Scan for the cell matching the given text and deliver its [X, Y] coordinate at center. 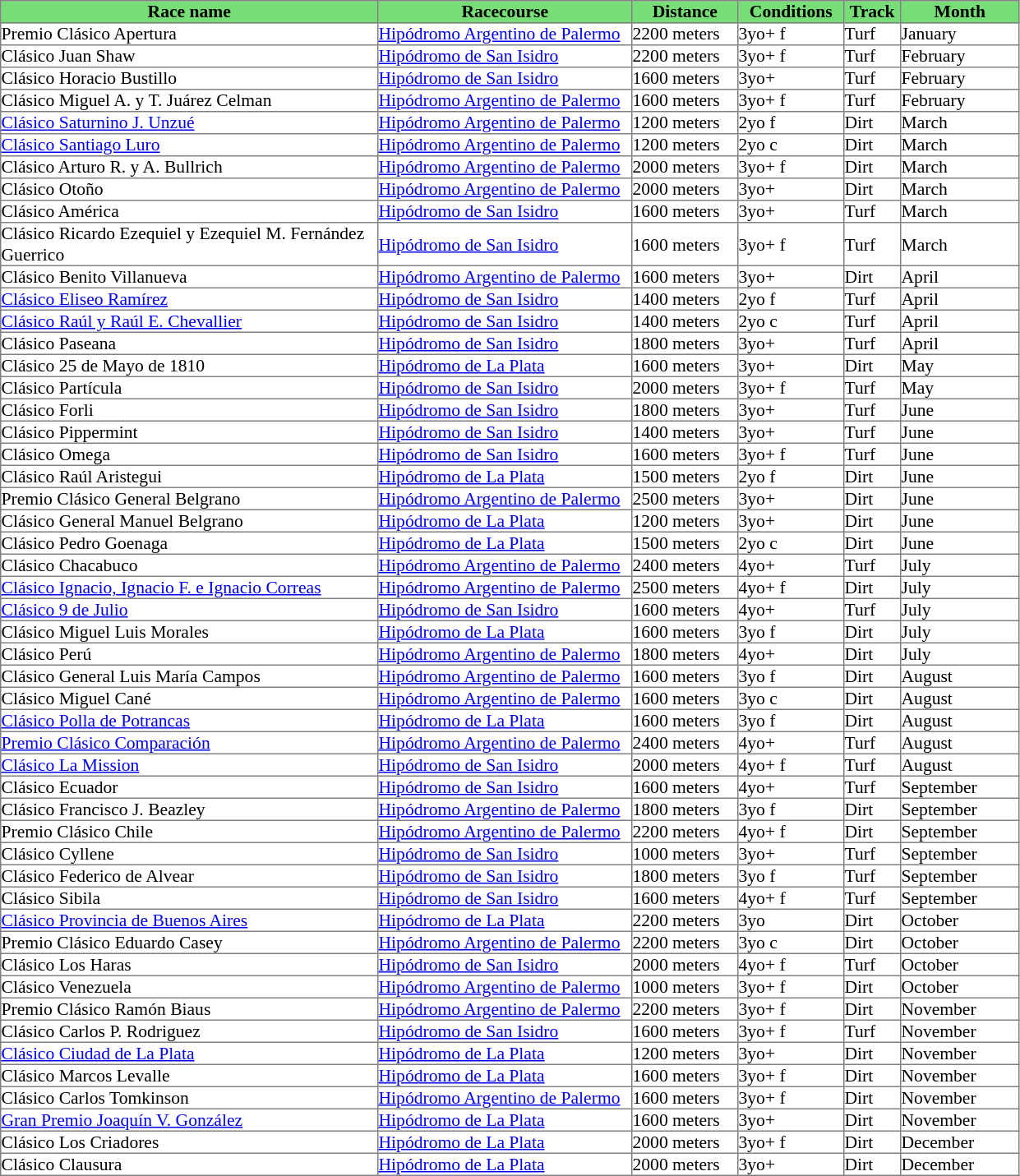
Clásico Forli [189, 409]
Clásico General Manuel Belgrano [189, 521]
Clásico La Mission [189, 764]
Clásico 25 de Mayo de 1810 [189, 365]
Clásico Omega [189, 454]
Clásico Cyllene [189, 853]
Distance [685, 12]
Premio Clásico Eduardo Casey [189, 942]
Clásico Ricardo Ezequiel y Ezequiel M. Fernández Guerrico [189, 244]
Clásico Los Haras [189, 965]
Month [960, 12]
Clásico Arturo R. y A. Bullrich [189, 168]
Clásico Polla de Potrancas [189, 720]
Clásico Marcos Levalle [189, 1075]
Clásico Santiago Luro [189, 145]
Clásico Benito Villanueva [189, 276]
Clásico Miguel Luis Morales [189, 631]
Clásico Otoño [189, 189]
Premio Clásico General Belgrano [189, 498]
Clásico Ecuador [189, 787]
Clásico Carlos P. Rodriguez [189, 1031]
Clásico América [189, 212]
Racecourse [505, 12]
Clásico Ignacio, Ignacio F. e Ignacio Correas [189, 587]
Clásico Provincia de Buenos Aires [189, 920]
Clásico Sibila [189, 897]
Clásico Miguel Cané [189, 699]
Clásico Francisco J. Beazley [189, 809]
Clásico Horacio Bustillo [189, 79]
Conditions [791, 12]
Premio Clásico Ramón Biaus [189, 1009]
Race name [189, 12]
Premio Clásico Apertura [189, 35]
Gran Premio Joaquín V. González [189, 1119]
Clásico Partícula [189, 388]
Clásico Raúl Aristegui [189, 477]
January [960, 35]
Clásico Ciudad de La Plata [189, 1054]
Clásico Miguel A. y T. Juárez Celman [189, 100]
Clásico Paseana [189, 344]
Premio Clásico Comparación [189, 743]
3yo [791, 920]
Clásico Pedro Goenaga [189, 542]
Premio Clásico Chile [189, 832]
Track [873, 12]
Clásico 9 de Julio [189, 610]
Clásico Perú [189, 654]
Clásico Venezuela [189, 986]
Clásico Raúl y Raúl E. Chevallier [189, 321]
Clásico Carlos Tomkinson [189, 1098]
Clásico Juan Shaw [189, 56]
Clásico General Luis María Campos [189, 676]
Clásico Chacabuco [189, 565]
Clásico Saturnino J. Unzué [189, 123]
Clásico Eliseo Ramírez [189, 299]
Clásico Federico de Alvear [189, 876]
Clásico Los Criadores [189, 1142]
Clásico Pippermint [189, 432]
Clásico Clausura [189, 1164]
